Identify which cell holds the provided text, then report its (X, Y) central coordinate. 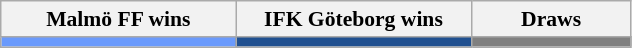
IFK Göteborg wins (354, 19)
Draws (551, 19)
Malmö FF wins (118, 19)
